Extract the (X, Y) coordinate from the center of the cell holding the provided text.  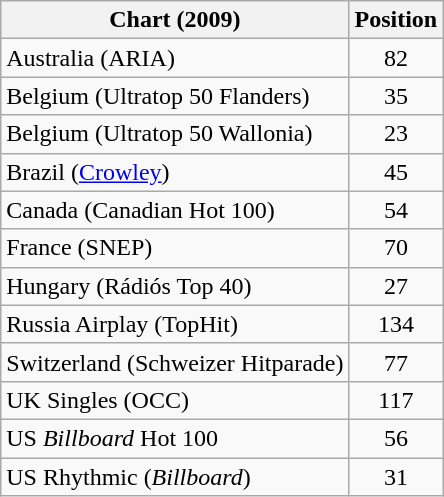
23 (396, 134)
31 (396, 477)
France (SNEP) (175, 248)
US Billboard Hot 100 (175, 438)
US Rhythmic (Billboard) (175, 477)
Chart (2009) (175, 20)
Russia Airplay (TopHit) (175, 324)
Hungary (Rádiós Top 40) (175, 286)
UK Singles (OCC) (175, 400)
117 (396, 400)
70 (396, 248)
Brazil (Crowley) (175, 172)
35 (396, 96)
82 (396, 58)
27 (396, 286)
Australia (ARIA) (175, 58)
Canada (Canadian Hot 100) (175, 210)
134 (396, 324)
Position (396, 20)
Switzerland (Schweizer Hitparade) (175, 362)
Belgium (Ultratop 50 Flanders) (175, 96)
54 (396, 210)
77 (396, 362)
45 (396, 172)
Belgium (Ultratop 50 Wallonia) (175, 134)
56 (396, 438)
